Return (X, Y) of the center of cell containing provided text 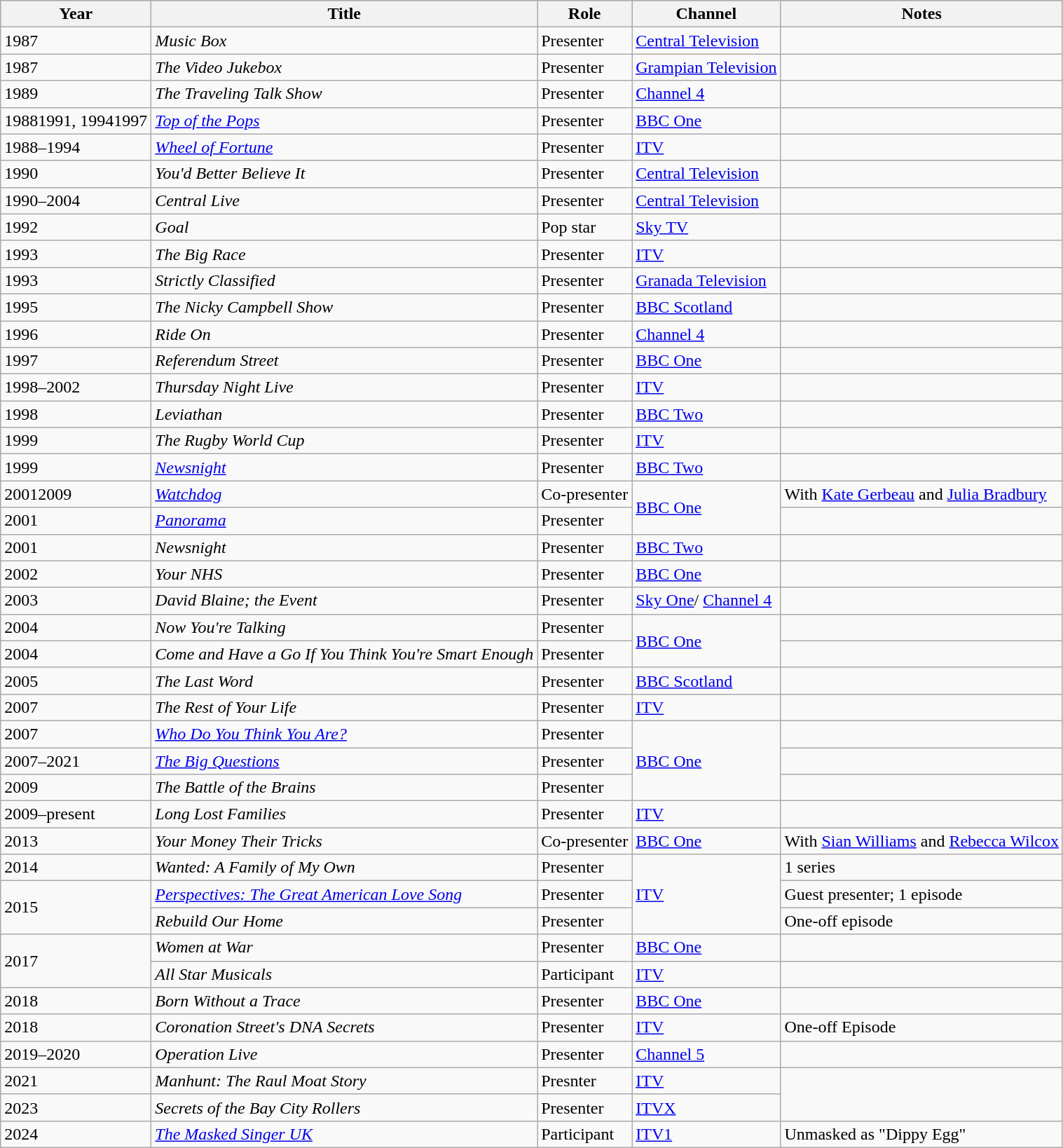
Come and Have a Go If You Think You're Smart Enough (345, 654)
2005 (76, 681)
Grampian Television (706, 67)
Central Live (345, 200)
ITV1 (706, 1134)
The Last Word (345, 681)
Your Money Their Tricks (345, 841)
The Big Race (345, 254)
2023 (76, 1107)
2014 (76, 868)
David Blaine; the Event (345, 601)
Top of the Pops (345, 121)
Panorama (345, 521)
Channel 5 (706, 1054)
Operation Live (345, 1054)
Unmasked as "Dippy Egg" (922, 1134)
Role (584, 14)
Women at War (345, 948)
Granada Television (706, 280)
Sky One/ Channel 4 (706, 601)
1989 (76, 94)
The Rest of Your Life (345, 707)
Thursday Night Live (345, 388)
Perspectives: The Great American Love Song (345, 894)
Music Box (345, 41)
2013 (76, 841)
2009 (76, 788)
With Kate Gerbeau and Julia Bradbury (922, 494)
Channel (706, 14)
All Star Musicals (345, 974)
Long Lost Families (345, 814)
Your NHS (345, 574)
1990–2004 (76, 200)
Guest presenter; 1 episode (922, 894)
2021 (76, 1081)
The Big Questions (345, 760)
1 series (922, 868)
1995 (76, 307)
Referendum Street (345, 361)
Manhunt: The Raul Moat Story (345, 1081)
The Nicky Campbell Show (345, 307)
Strictly Classified (345, 280)
One-off episode (922, 921)
1992 (76, 227)
Notes (922, 14)
The Video Jukebox (345, 67)
Year (76, 14)
19881991, 19941997 (76, 121)
With Sian Williams and Rebecca Wilcox (922, 841)
1988–1994 (76, 147)
Sky TV (706, 227)
2009–present (76, 814)
One-off Episode (922, 1027)
Title (345, 14)
Born Without a Trace (345, 1001)
2003 (76, 601)
2002 (76, 574)
The Traveling Talk Show (345, 94)
Goal (345, 227)
Now You're Talking (345, 627)
2015 (76, 908)
Presnter (584, 1081)
2007–2021 (76, 760)
1998–2002 (76, 388)
1996 (76, 334)
You'd Better Believe It (345, 174)
1990 (76, 174)
Who Do You Think You Are? (345, 734)
Watchdog (345, 494)
The Rugby World Cup (345, 441)
2019–2020 (76, 1054)
Wheel of Fortune (345, 147)
1997 (76, 361)
Ride On (345, 334)
2024 (76, 1134)
Pop star (584, 227)
20012009 (76, 494)
The Masked Singer UK (345, 1134)
Leviathan (345, 414)
ITVX (706, 1107)
The Battle of the Brains (345, 788)
Secrets of the Bay City Rollers (345, 1107)
Coronation Street's DNA Secrets (345, 1027)
2017 (76, 961)
1998 (76, 414)
Rebuild Our Home (345, 921)
Wanted: A Family of My Own (345, 868)
